Identify which cell holds the provided text, then report its [X, Y] central coordinate. 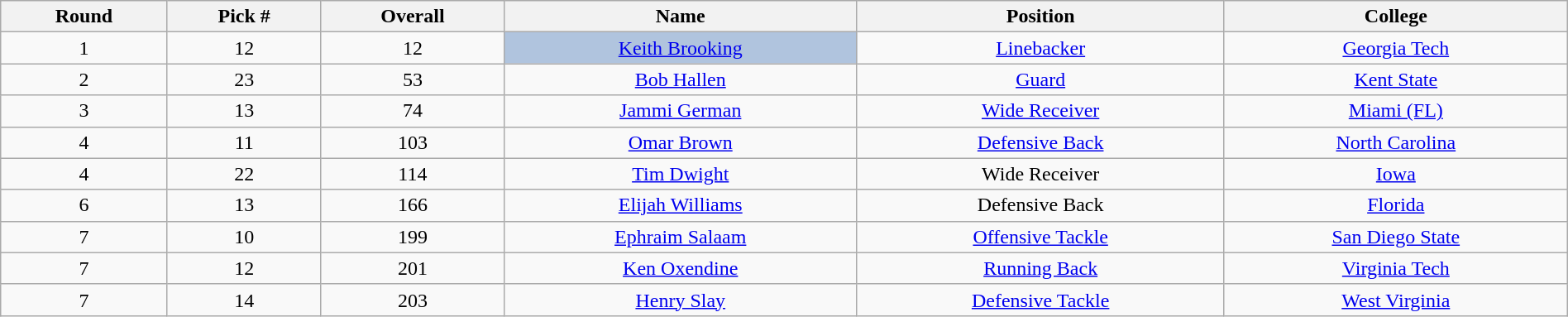
Running Back [1040, 268]
Offensive Tackle [1040, 237]
1 [84, 48]
West Virginia [1396, 300]
Defensive Tackle [1040, 300]
Iowa [1396, 174]
14 [244, 300]
Elijah Williams [681, 205]
Overall [412, 17]
Omar Brown [681, 142]
Virginia Tech [1396, 268]
Round [84, 17]
22 [244, 174]
College [1396, 17]
Bob Hallen [681, 79]
Henry Slay [681, 300]
Pick # [244, 17]
Miami (FL) [1396, 111]
San Diego State [1396, 237]
3 [84, 111]
Kent State [1396, 79]
11 [244, 142]
166 [412, 205]
114 [412, 174]
Linebacker [1040, 48]
Guard [1040, 79]
Georgia Tech [1396, 48]
Ken Oxendine [681, 268]
Name [681, 17]
Ephraim Salaam [681, 237]
10 [244, 237]
Position [1040, 17]
2 [84, 79]
201 [412, 268]
Tim Dwight [681, 174]
23 [244, 79]
199 [412, 237]
203 [412, 300]
Jammi German [681, 111]
North Carolina [1396, 142]
74 [412, 111]
6 [84, 205]
103 [412, 142]
Florida [1396, 205]
Keith Brooking [681, 48]
53 [412, 79]
